Find where the given text appears and provide that cell's center as (x, y) coordinate. 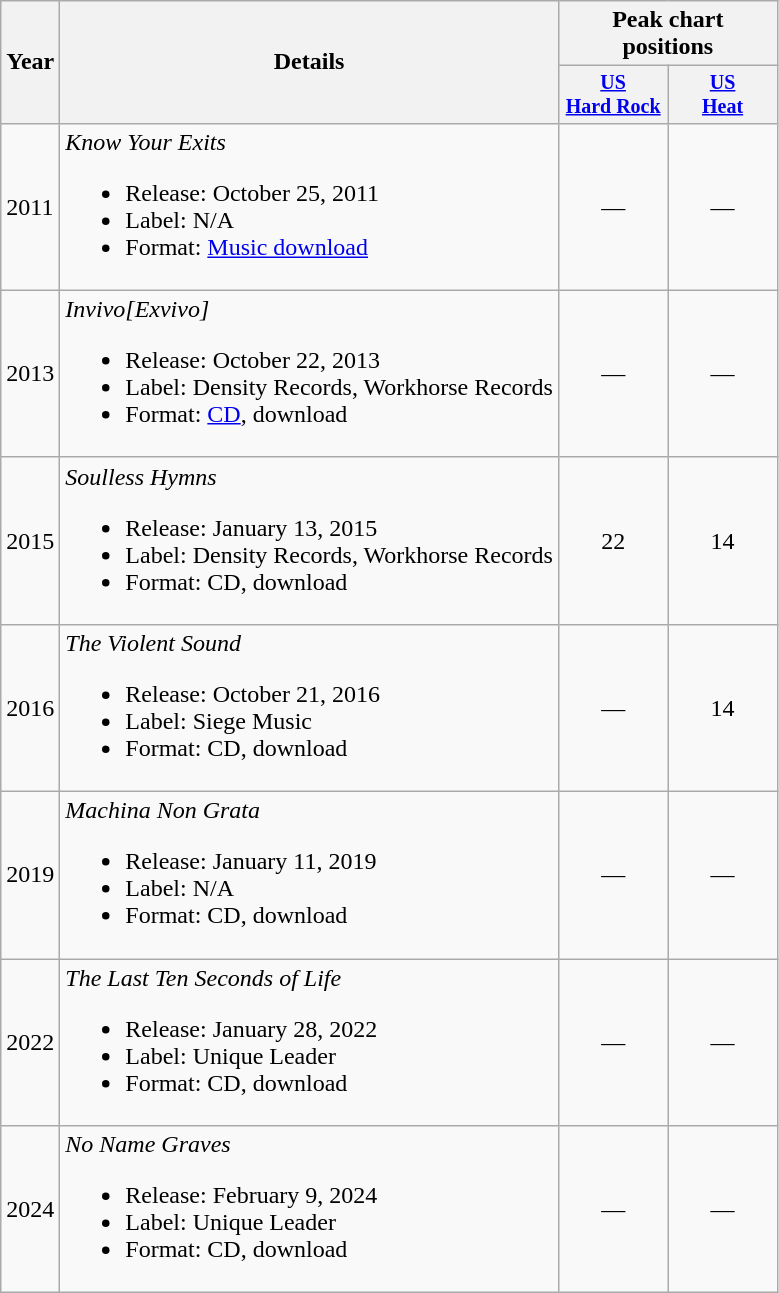
Know Your ExitsRelease: October 25, 2011Label: N/AFormat: Music download (310, 206)
2019 (30, 876)
Invivo[Exvivo]Release: October 22, 2013Label: Density Records, Workhorse RecordsFormat: CD, download (310, 374)
2016 (30, 708)
22 (612, 540)
2015 (30, 540)
2024 (30, 1210)
Details (310, 62)
2011 (30, 206)
Soulless HymnsRelease: January 13, 2015Label: Density Records, Workhorse RecordsFormat: CD, download (310, 540)
No Name GravesRelease: February 9, 2024Label: Unique LeaderFormat: CD, download (310, 1210)
Year (30, 62)
2022 (30, 1042)
The Last Ten Seconds of LifeRelease: January 28, 2022Label: Unique LeaderFormat: CD, download (310, 1042)
The Violent SoundRelease: October 21, 2016Label: Siege MusicFormat: CD, download (310, 708)
US Hard Rock (612, 94)
Machina Non GrataRelease: January 11, 2019Label: N/AFormat: CD, download (310, 876)
Peak chart positions (668, 34)
US Heat (722, 94)
2013 (30, 374)
